Detect which cell encompasses the target text, then output its (X, Y) center coordinate. 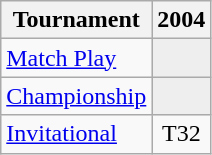
Tournament (76, 20)
Match Play (76, 58)
2004 (182, 20)
Invitational (76, 134)
T32 (182, 134)
Championship (76, 96)
